Determine the [x, y] coordinate at the center of the cell enclosing the given text.  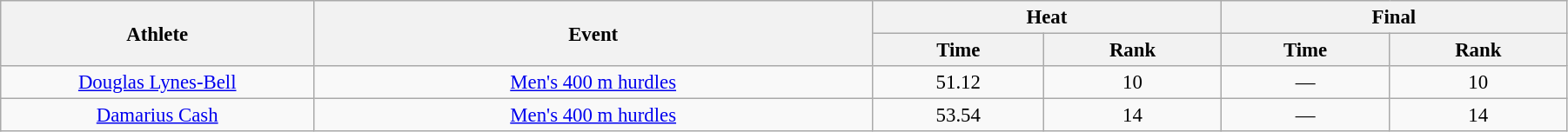
53.54 [959, 115]
Douglas Lynes-Bell [157, 82]
Damarius Cash [157, 115]
Athlete [157, 33]
Event [593, 33]
Final [1394, 17]
Heat [1048, 17]
51.12 [959, 82]
